Find where the given text appears and provide that cell's center as [X, Y] coordinate. 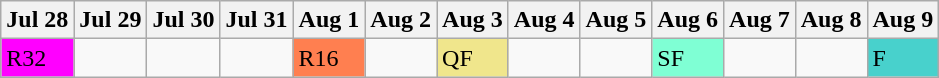
Jul 30 [184, 20]
Aug 5 [616, 20]
F [903, 58]
Aug 8 [831, 20]
Aug 4 [544, 20]
SF [688, 58]
Aug 2 [401, 20]
Aug 1 [329, 20]
Aug 7 [760, 20]
QF [473, 58]
Jul 28 [38, 20]
R16 [329, 58]
Jul 29 [110, 20]
Aug 6 [688, 20]
Aug 9 [903, 20]
R32 [38, 58]
Jul 31 [256, 20]
Aug 3 [473, 20]
